Find where the given text appears and provide that cell's center as (X, Y) coordinate. 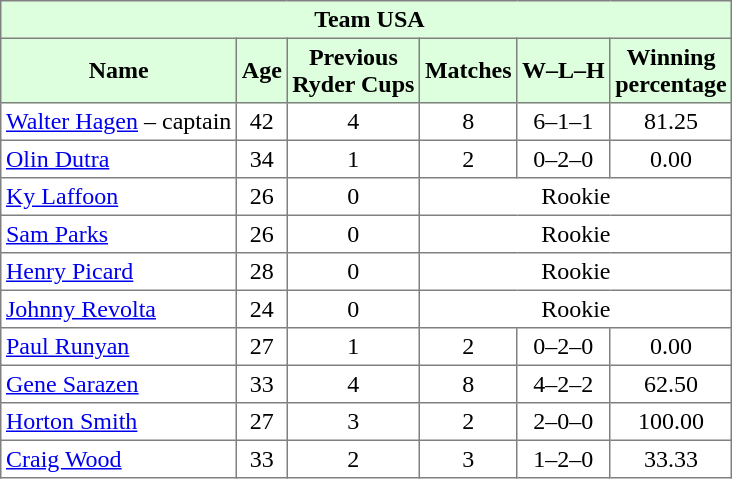
62.50 (671, 384)
4–2–2 (564, 384)
Team USA (366, 20)
2–0–0 (564, 422)
Paul Runyan (119, 347)
42 (262, 122)
Gene Sarazen (119, 384)
81.25 (671, 122)
Craig Wood (119, 459)
Winningpercentage (671, 70)
Walter Hagen – captain (119, 122)
Henry Picard (119, 272)
Johnny Revolta (119, 309)
Matches (468, 70)
33.33 (671, 459)
Age (262, 70)
Name (119, 70)
34 (262, 159)
Horton Smith (119, 422)
100.00 (671, 422)
6–1–1 (564, 122)
Olin Dutra (119, 159)
28 (262, 272)
24 (262, 309)
W–L–H (564, 70)
Ky Laffoon (119, 197)
PreviousRyder Cups (354, 70)
Sam Parks (119, 234)
1–2–0 (564, 459)
